For the text-containing cell, return its midpoint in (x, y) coordinate format. 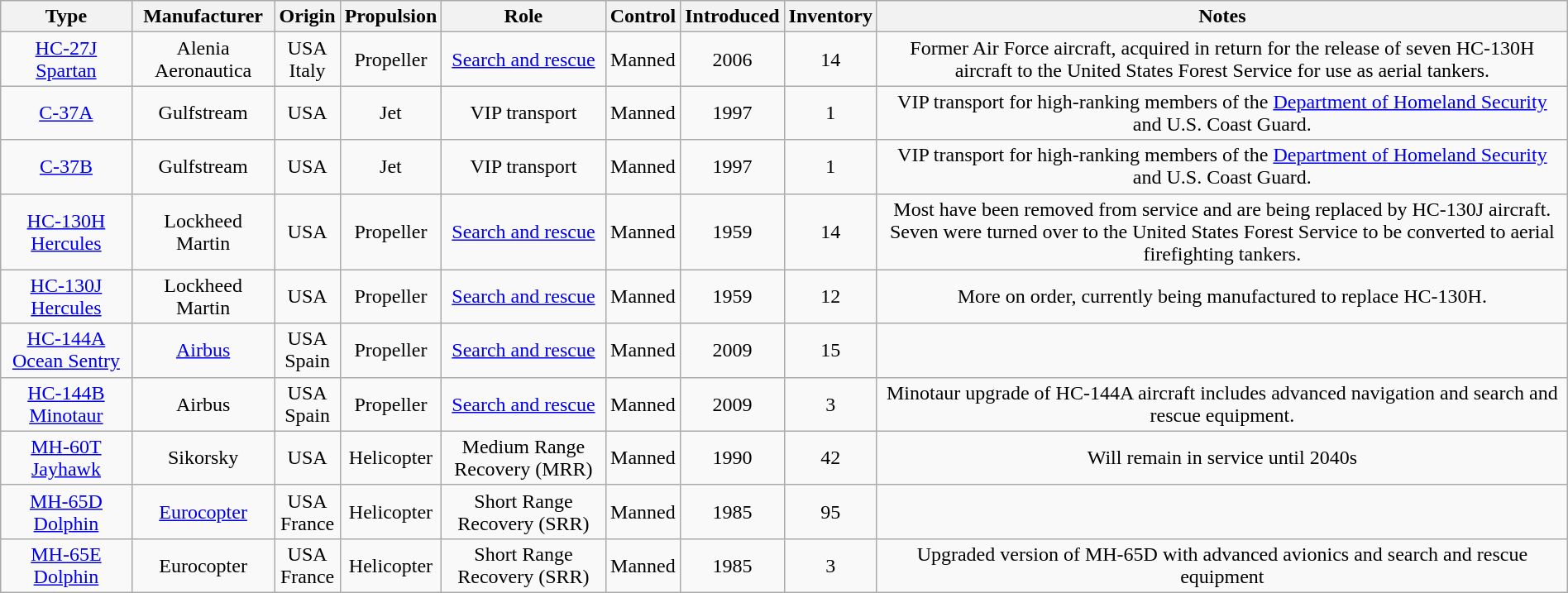
HC-144B Minotaur (66, 404)
12 (830, 296)
HC-130H Hercules (66, 232)
Inventory (830, 17)
Notes (1222, 17)
Manufacturer (203, 17)
Alenia Aeronautica (203, 60)
Origin (308, 17)
Propulsion (390, 17)
C-37A (66, 112)
1990 (733, 458)
95 (830, 511)
MH-65E Dolphin (66, 566)
More on order, currently being manufactured to replace HC-130H. (1222, 296)
USAItaly (308, 60)
MH-65D Dolphin (66, 511)
Sikorsky (203, 458)
Medium Range Recovery (MRR) (523, 458)
HC-130J Hercules (66, 296)
Role (523, 17)
15 (830, 351)
Upgraded version of MH-65D with advanced avionics and search and rescue equipment (1222, 566)
Minotaur upgrade of HC-144A aircraft includes advanced navigation and search and rescue equipment. (1222, 404)
Will remain in service until 2040s (1222, 458)
HC-27J Spartan (66, 60)
MH-60T Jayhawk (66, 458)
Introduced (733, 17)
C-37B (66, 167)
2006 (733, 60)
Control (643, 17)
Type (66, 17)
42 (830, 458)
HC-144A Ocean Sentry (66, 351)
